Scan for the cell matching the given text and deliver its [X, Y] coordinate at center. 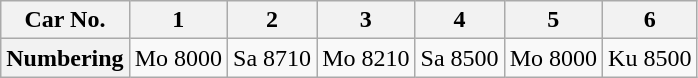
6 [650, 20]
Ku 8500 [650, 58]
5 [553, 20]
Sa 8500 [460, 58]
4 [460, 20]
Mo 8210 [366, 58]
Numbering [65, 58]
Car No. [65, 20]
Sa 8710 [272, 58]
3 [366, 20]
2 [272, 20]
1 [178, 20]
